For the text-containing cell, return its midpoint in [X, Y] coordinate format. 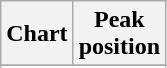
Chart [37, 34]
Peakposition [119, 34]
